Determine the (x, y) coordinate at the center of the cell enclosing the given text.  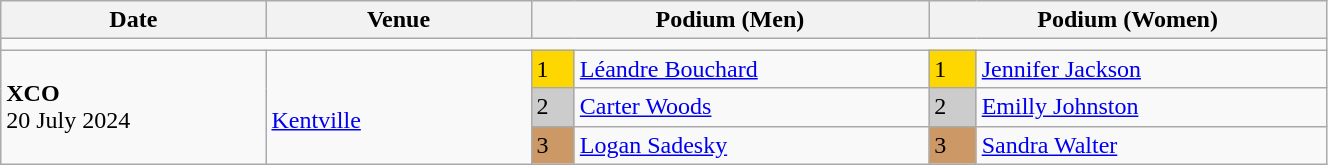
Emilly Johnston (1151, 107)
Kentville (398, 107)
Podium (Women) (1128, 20)
Podium (Men) (730, 20)
Logan Sadesky (751, 145)
Date (134, 20)
Venue (398, 20)
Jennifer Jackson (1151, 69)
Léandre Bouchard (751, 69)
Sandra Walter (1151, 145)
XCO 20 July 2024 (134, 107)
Carter Woods (751, 107)
